Extract the [X, Y] coordinate from the center of the cell holding the provided text.  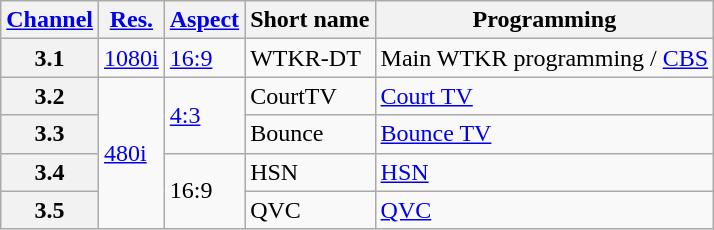
Court TV [544, 96]
480i [132, 153]
CourtTV [310, 96]
Programming [544, 20]
3.2 [50, 96]
WTKR-DT [310, 58]
4:3 [204, 115]
3.1 [50, 58]
Channel [50, 20]
3.4 [50, 172]
Aspect [204, 20]
3.3 [50, 134]
Short name [310, 20]
Res. [132, 20]
Main WTKR programming / CBS [544, 58]
3.5 [50, 210]
Bounce TV [544, 134]
Bounce [310, 134]
1080i [132, 58]
